From the cell containing the given text, extract its center point as (x, y) coordinate. 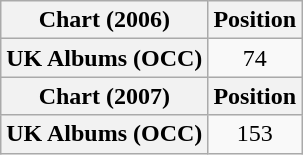
74 (255, 58)
Chart (2006) (104, 20)
Chart (2007) (104, 96)
153 (255, 134)
